Output the [X, Y] coordinate of the center of the cell containing the given text.  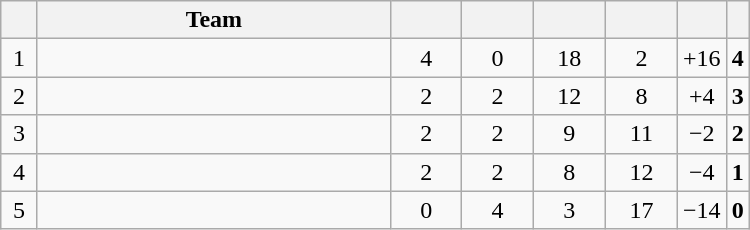
+16 [702, 58]
−14 [702, 210]
−2 [702, 134]
18 [569, 58]
+4 [702, 96]
−4 [702, 172]
5 [19, 210]
9 [569, 134]
17 [641, 210]
Team [214, 20]
11 [641, 134]
